From the cell containing the given text, extract its center point as [x, y] coordinate. 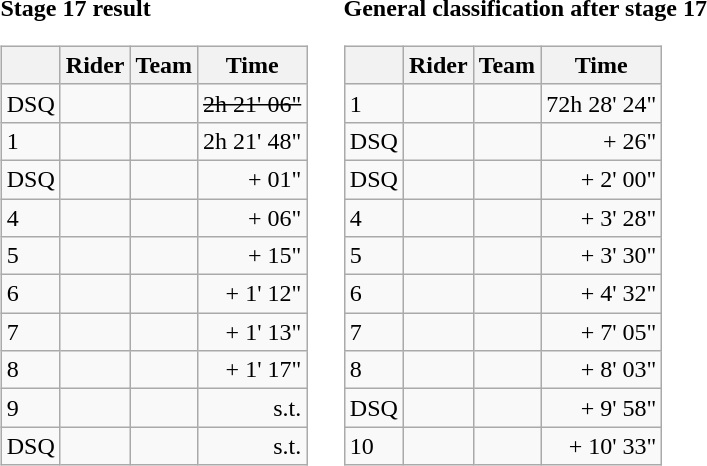
+ 1' 12" [252, 294]
+ 06" [252, 217]
9 [30, 408]
+ 1' 13" [252, 332]
72h 28' 24" [602, 103]
+ 3' 30" [602, 256]
2h 21' 06" [252, 103]
+ 1' 17" [252, 370]
10 [374, 446]
+ 15" [252, 256]
+ 8' 03" [602, 370]
+ 3' 28" [602, 217]
+ 01" [252, 179]
+ 9' 58" [602, 408]
+ 10' 33" [602, 446]
+ 4' 32" [602, 294]
2h 21' 48" [252, 141]
+ 2' 00" [602, 179]
+ 7' 05" [602, 332]
+ 26" [602, 141]
